Find where the given text appears and provide that cell's center as (X, Y) coordinate. 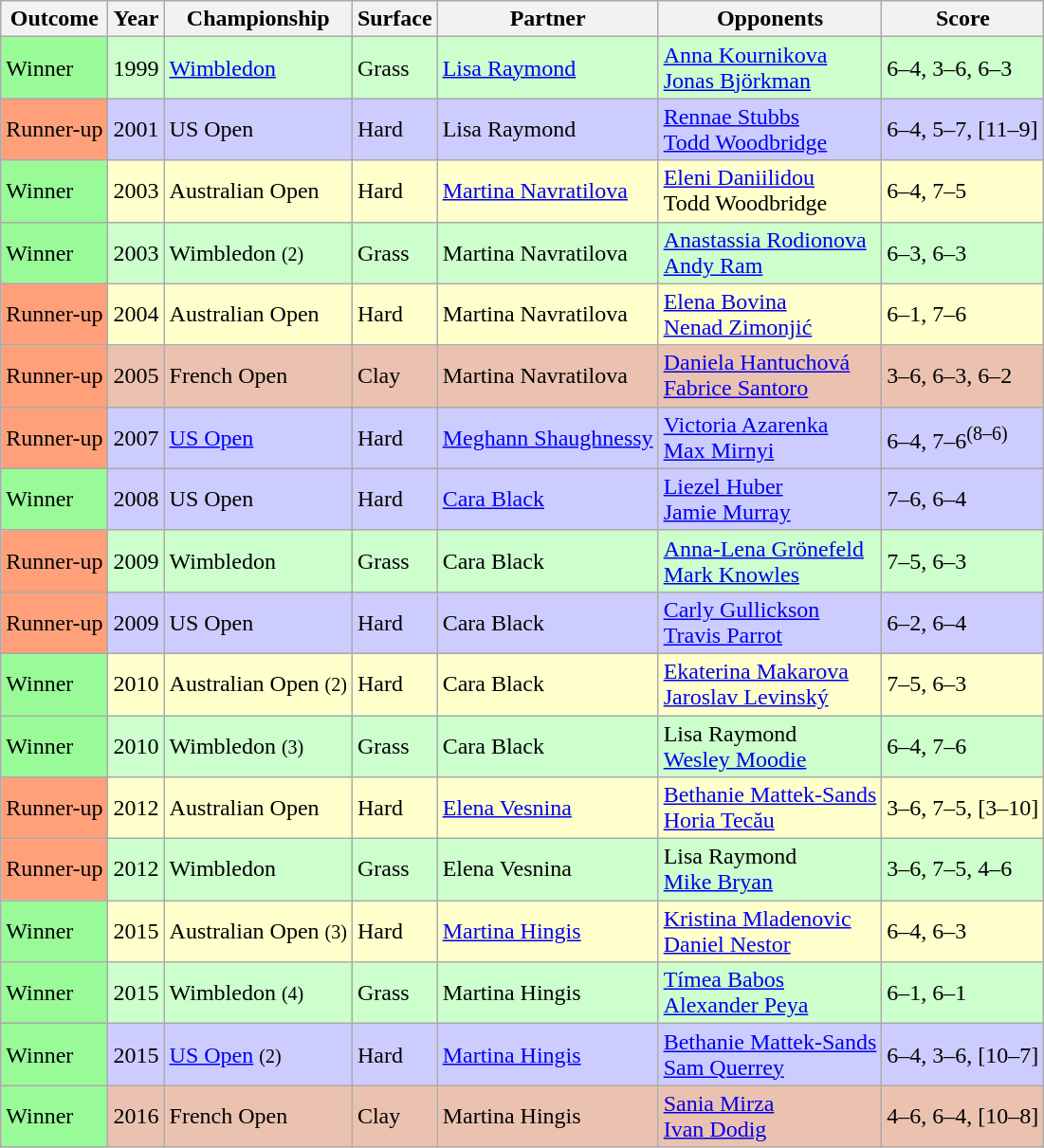
Wimbledon (2) (258, 252)
Australian Open (2) (258, 684)
2016 (137, 1117)
6–4, 7–6 (963, 745)
Australian Open (3) (258, 931)
6–4, 3–6, 6–3 (963, 68)
Eleni Daniilidou Todd Woodbridge (770, 191)
Lisa Raymond Mike Bryan (770, 870)
Tímea Babos Alexander Peya (770, 993)
Sania Mirza Ivan Dodig (770, 1117)
Liezel Huber Jamie Murray (770, 499)
6–4, 7–5 (963, 191)
Daniela Hantuchová Fabrice Santoro (770, 375)
2001 (137, 129)
Bethanie Mattek-Sands Horia Tecău (770, 808)
1999 (137, 68)
6–3, 6–3 (963, 252)
4–6, 6–4, [10–8] (963, 1117)
2004 (137, 315)
Elena Bovina Nenad Zimonjić (770, 315)
6–4, 5–7, [11–9] (963, 129)
6–4, 7–6(8–6) (963, 438)
6–2, 6–4 (963, 622)
Carly Gullickson Travis Parrot (770, 622)
6–4, 3–6, [10–7] (963, 1054)
Bethanie Mattek-Sands Sam Querrey (770, 1054)
Wimbledon (4) (258, 993)
Anastassia Rodionova Andy Ram (770, 252)
Score (963, 19)
Championship (258, 19)
Wimbledon (3) (258, 745)
Lisa Raymond Wesley Moodie (770, 745)
Outcome (55, 19)
7–6, 6–4 (963, 499)
6–1, 7–6 (963, 315)
2008 (137, 499)
3–6, 7–5, [3–10] (963, 808)
Ekaterina Makarova Jaroslav Levinský (770, 684)
2005 (137, 375)
Anna-Lena Grönefeld Mark Knowles (770, 561)
Opponents (770, 19)
Year (137, 19)
3–6, 6–3, 6–2 (963, 375)
2007 (137, 438)
Surface (394, 19)
Anna Kournikova Jonas Björkman (770, 68)
Victoria Azarenka Max Mirnyi (770, 438)
Partner (548, 19)
Kristina Mladenovic Daniel Nestor (770, 931)
Meghann Shaughnessy (548, 438)
US Open (2) (258, 1054)
3–6, 7–5, 4–6 (963, 870)
Rennae Stubbs Todd Woodbridge (770, 129)
6–1, 6–1 (963, 993)
6–4, 6–3 (963, 931)
